Locate the cell with the specified text and output its [x, y] center coordinate. 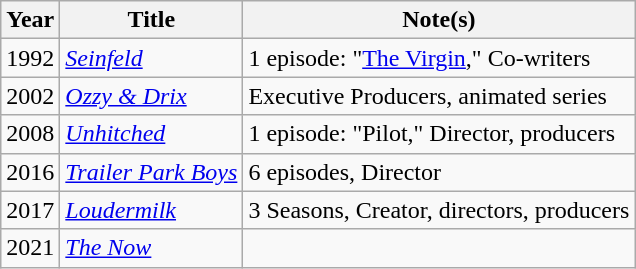
2021 [30, 248]
1 episode: "Pilot," Director, producers [439, 134]
2008 [30, 134]
2016 [30, 172]
Title [152, 20]
Year [30, 20]
2002 [30, 96]
2017 [30, 210]
Ozzy & Drix [152, 96]
1 episode: "The Virgin," Co-writers [439, 58]
Executive Producers, animated series [439, 96]
6 episodes, Director [439, 172]
1992 [30, 58]
Unhitched [152, 134]
3 Seasons, Creator, directors, producers [439, 210]
Trailer Park Boys [152, 172]
Seinfeld [152, 58]
The Now [152, 248]
Note(s) [439, 20]
Loudermilk [152, 210]
